Identify which cell holds the provided text, then report its [x, y] central coordinate. 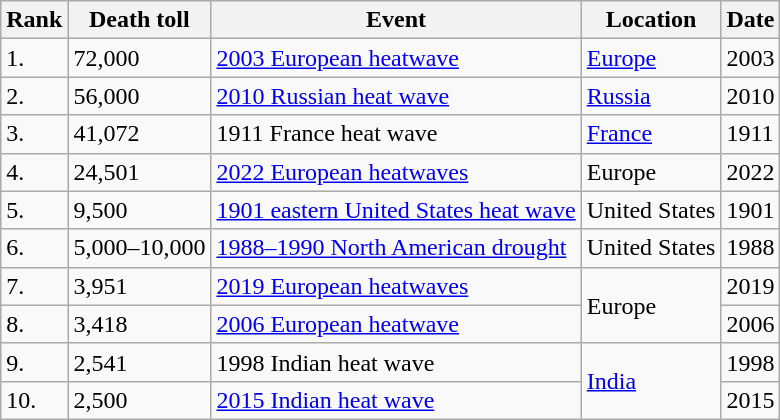
3,418 [140, 324]
Russia [651, 96]
6. [34, 248]
1901 [750, 210]
9,500 [140, 210]
41,072 [140, 134]
4. [34, 172]
2003 European heatwave [396, 58]
3. [34, 134]
2,541 [140, 362]
Event [396, 20]
2003 [750, 58]
1998 [750, 362]
2,500 [140, 400]
2010 [750, 96]
1998 Indian heat wave [396, 362]
Location [651, 20]
7. [34, 286]
1911 [750, 134]
24,501 [140, 172]
2. [34, 96]
1911 France heat wave [396, 134]
1. [34, 58]
1988 [750, 248]
2019 European heatwaves [396, 286]
India [651, 381]
Rank [34, 20]
2022 European heatwaves [396, 172]
2019 [750, 286]
5. [34, 210]
2010 Russian heat wave [396, 96]
2022 [750, 172]
1988–1990 North American drought [396, 248]
3,951 [140, 286]
8. [34, 324]
Death toll [140, 20]
9. [34, 362]
France [651, 134]
Date [750, 20]
2006 [750, 324]
2015 [750, 400]
1901 eastern United States heat wave [396, 210]
2015 Indian heat wave [396, 400]
72,000 [140, 58]
10. [34, 400]
56,000 [140, 96]
2006 European heatwave [396, 324]
5,000–10,000 [140, 248]
